Find where the given text appears and provide that cell's center as (X, Y) coordinate. 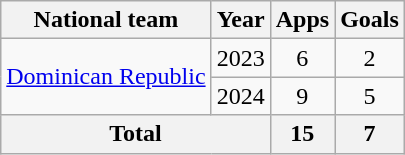
6 (302, 58)
Apps (302, 20)
Year (240, 20)
7 (370, 134)
9 (302, 96)
15 (302, 134)
5 (370, 96)
National team (106, 20)
Total (136, 134)
Dominican Republic (106, 77)
2 (370, 58)
2023 (240, 58)
2024 (240, 96)
Goals (370, 20)
